Output the (X, Y) coordinate of the center of the cell containing the given text.  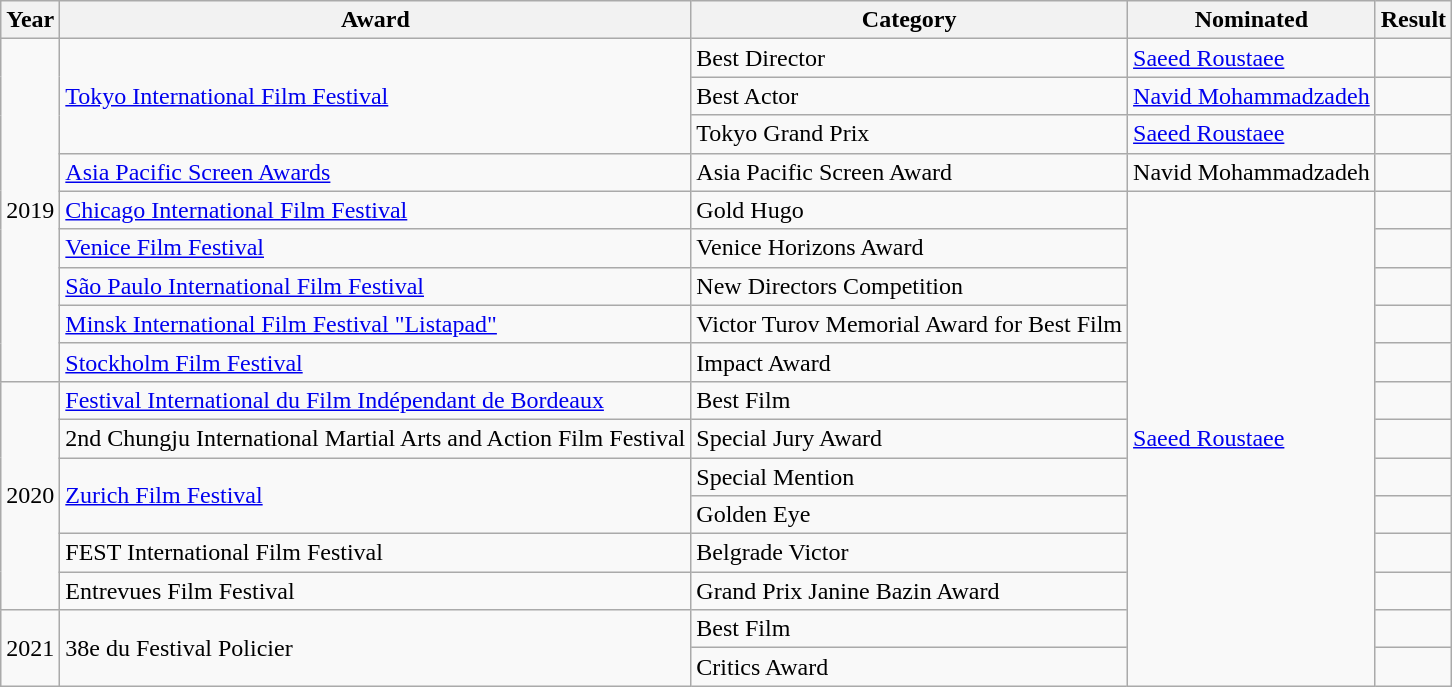
FEST International Film Festival (376, 553)
Impact Award (910, 362)
Best Director (910, 58)
Minsk International Film Festival "Listapad" (376, 324)
38e du Festival Policier (376, 648)
Victor Turov Memorial Award for Best Film (910, 324)
2020 (30, 495)
2019 (30, 210)
Special Mention (910, 477)
Grand Prix Janine Bazin Award (910, 591)
Festival International du Film Indépendant de Bordeaux (376, 400)
Chicago International Film Festival (376, 210)
São Paulo International Film Festival (376, 286)
Tokyo International Film Festival (376, 96)
New Directors Competition (910, 286)
Entrevues Film Festival (376, 591)
Result (1413, 20)
2nd Chungju International Martial Arts and Action Film Festival (376, 438)
Best Actor (910, 96)
2021 (30, 648)
Category (910, 20)
Asia Pacific Screen Awards (376, 172)
Year (30, 20)
Special Jury Award (910, 438)
Tokyo Grand Prix (910, 134)
Venice Horizons Award (910, 248)
Gold Hugo (910, 210)
Award (376, 20)
Belgrade Victor (910, 553)
Stockholm Film Festival (376, 362)
Asia Pacific Screen Award (910, 172)
Zurich Film Festival (376, 496)
Venice Film Festival (376, 248)
Golden Eye (910, 515)
Critics Award (910, 667)
Nominated (1252, 20)
